Return the (x, y) coordinate for the center point of the cell that contains the specified text.  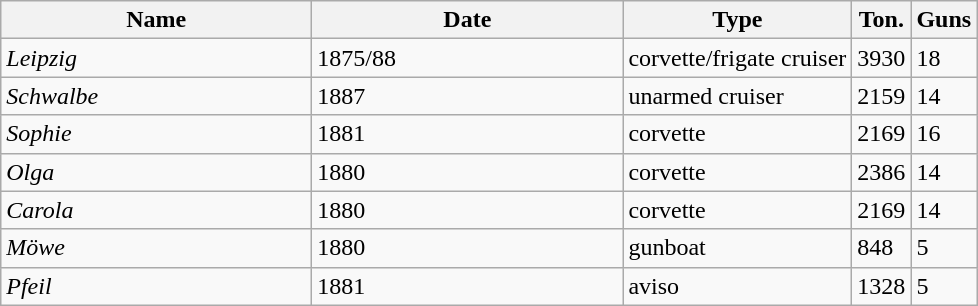
Sophie (156, 134)
16 (944, 134)
3930 (882, 58)
Name (156, 20)
Schwalbe (156, 96)
Möwe (156, 248)
Leipzig (156, 58)
corvette/frigate cruiser (738, 58)
1328 (882, 286)
2386 (882, 172)
unarmed cruiser (738, 96)
aviso (738, 286)
Ton. (882, 20)
gunboat (738, 248)
Carola (156, 210)
Date (468, 20)
1875/88 (468, 58)
2159 (882, 96)
Pfeil (156, 286)
1887 (468, 96)
Type (738, 20)
18 (944, 58)
Guns (944, 20)
848 (882, 248)
Olga (156, 172)
